Find where the given text appears and provide that cell's center as (X, Y) coordinate. 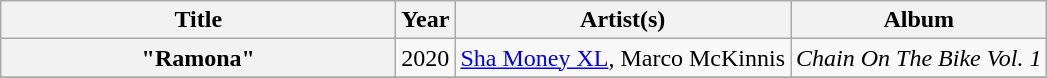
Artist(s) (623, 20)
Chain On The Bike Vol. 1 (919, 58)
2020 (426, 58)
"Ramona" (198, 58)
Title (198, 20)
Album (919, 20)
Sha Money XL, Marco McKinnis (623, 58)
Year (426, 20)
